Output the (x, y) coordinate of the center of the cell containing the given text.  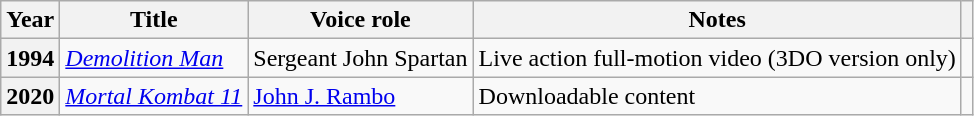
Demolition Man (154, 58)
Voice role (360, 20)
Year (30, 20)
Downloadable content (717, 96)
Mortal Kombat 11 (154, 96)
Live action full-motion video (3DO version only) (717, 58)
Title (154, 20)
John J. Rambo (360, 96)
Notes (717, 20)
1994 (30, 58)
Sergeant John Spartan (360, 58)
2020 (30, 96)
